Identify which cell holds the provided text, then report its (X, Y) central coordinate. 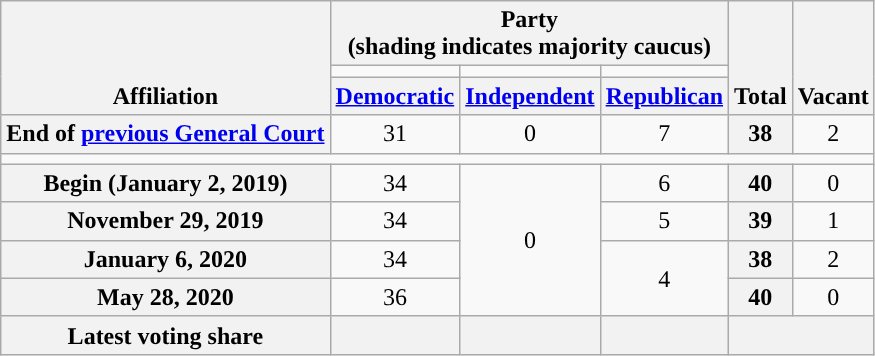
Democratic (395, 96)
May 28, 2020 (166, 297)
Begin (January 2, 2019) (166, 183)
Vacant (833, 58)
7 (664, 134)
January 6, 2020 (166, 259)
5 (664, 221)
November 29, 2019 (166, 221)
Party(shading indicates majority caucus) (530, 34)
Independent (530, 96)
Affiliation (166, 58)
39 (761, 221)
4 (664, 278)
Latest voting share (166, 335)
End of previous General Court (166, 134)
36 (395, 297)
Republican (664, 96)
Total (761, 58)
1 (833, 221)
31 (395, 134)
6 (664, 183)
